Capture the cell that displays the provided text and extract its (x, y) central coordinate. 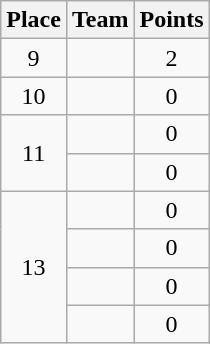
Team (100, 20)
13 (34, 267)
2 (172, 58)
10 (34, 96)
9 (34, 58)
11 (34, 153)
Points (172, 20)
Place (34, 20)
